Search for the cell housing the specified text and yield its (X, Y) center coordinate. 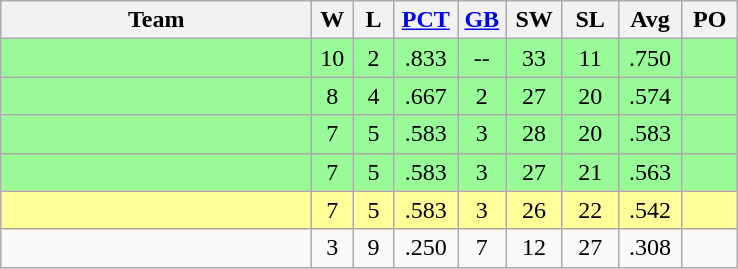
PO (710, 20)
11 (590, 58)
.542 (650, 210)
22 (590, 210)
L (374, 20)
.667 (426, 96)
8 (332, 96)
Team (156, 20)
4 (374, 96)
SL (590, 20)
.308 (650, 248)
9 (374, 248)
33 (534, 58)
W (332, 20)
PCT (426, 20)
.750 (650, 58)
SW (534, 20)
Avg (650, 20)
28 (534, 134)
.250 (426, 248)
.563 (650, 172)
.833 (426, 58)
-- (482, 58)
12 (534, 248)
GB (482, 20)
10 (332, 58)
26 (534, 210)
21 (590, 172)
.574 (650, 96)
